Provide the [x, y] coordinate of the cell's center where the given text is located.  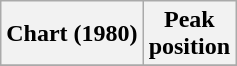
Chart (1980) [72, 34]
Peakposition [189, 34]
